Pinpoint the cell where the given text exists, returning its [x, y] midpoint coordinate. 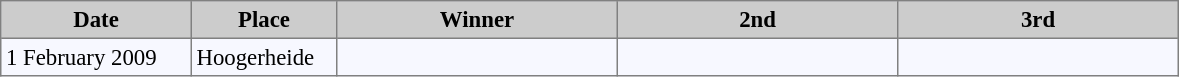
Winner [477, 20]
Date [96, 20]
Place [264, 20]
3rd [1038, 20]
1 February 2009 [96, 57]
Hoogerheide [264, 57]
2nd [757, 20]
